Output the (X, Y) coordinate of the center of the cell containing the given text.  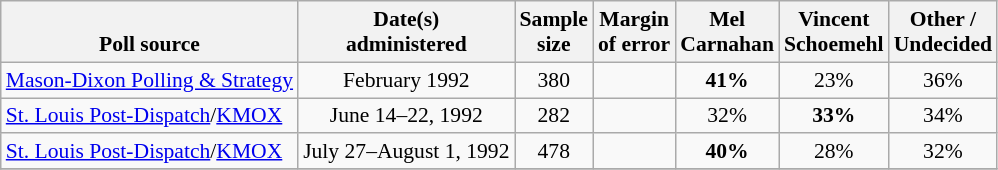
Other /Undecided (943, 32)
34% (943, 116)
Mason-Dixon Polling & Strategy (150, 80)
MelCarnahan (727, 32)
41% (727, 80)
36% (943, 80)
Marginof error (634, 32)
33% (834, 116)
Date(s)administered (406, 32)
282 (554, 116)
June 14–22, 1992 (406, 116)
28% (834, 152)
VincentSchoemehl (834, 32)
23% (834, 80)
July 27–August 1, 1992 (406, 152)
February 1992 (406, 80)
40% (727, 152)
Samplesize (554, 32)
380 (554, 80)
478 (554, 152)
Poll source (150, 32)
